Pinpoint the cell where the given text exists, returning its (x, y) midpoint coordinate. 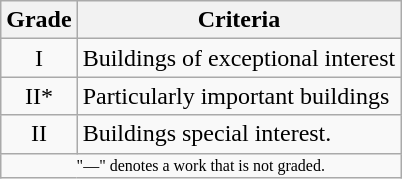
Buildings of exceptional interest (239, 58)
I (39, 58)
"—" denotes a work that is not graded. (201, 165)
II (39, 134)
Grade (39, 20)
Buildings special interest. (239, 134)
II* (39, 96)
Particularly important buildings (239, 96)
Criteria (239, 20)
